Return [X, Y] of the center of cell containing provided text 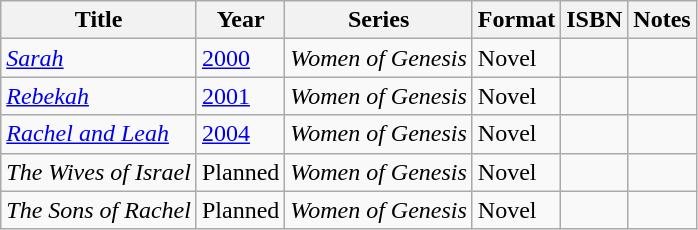
2004 [240, 134]
Rachel and Leah [99, 134]
2000 [240, 58]
Year [240, 20]
Rebekah [99, 96]
The Sons of Rachel [99, 210]
Series [379, 20]
ISBN [594, 20]
Format [516, 20]
Notes [662, 20]
Sarah [99, 58]
The Wives of Israel [99, 172]
Title [99, 20]
2001 [240, 96]
